Output the (X, Y) coordinate of the center of the cell containing the given text.  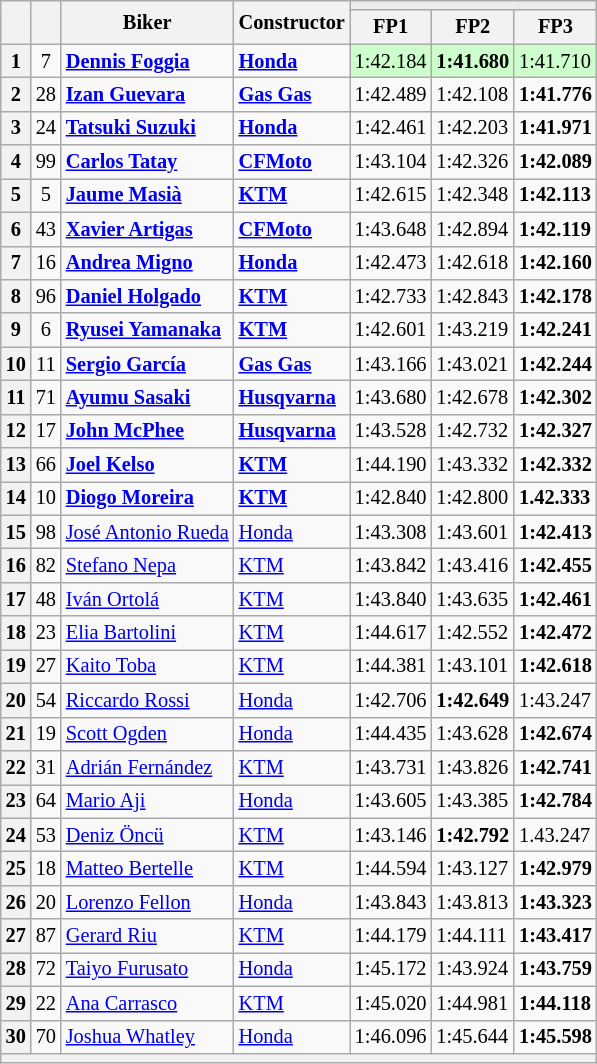
25 (16, 868)
96 (46, 296)
1:43.416 (472, 565)
1:41.776 (556, 94)
1:43.924 (472, 969)
82 (46, 565)
1:42.741 (556, 767)
1:42.489 (391, 94)
72 (46, 969)
1 (16, 61)
1:44.381 (391, 666)
1:42.241 (556, 330)
29 (16, 1003)
1:42.840 (391, 498)
Ana Carrasco (148, 1003)
1:43.842 (391, 565)
1:43.417 (556, 936)
1:43.826 (472, 767)
1:43.166 (391, 364)
1:42.732 (472, 431)
Joel Kelso (148, 465)
1:43.635 (472, 599)
1:42.119 (556, 229)
1:43.219 (472, 330)
54 (46, 700)
Elia Bartolini (148, 633)
9 (16, 330)
Mario Aji (148, 801)
1:42.472 (556, 633)
1:42.678 (472, 397)
1:42.108 (472, 94)
1:43.104 (391, 162)
1:43.813 (472, 902)
1:42.706 (391, 700)
1:43.601 (472, 532)
1:43.840 (391, 599)
1:44.594 (391, 868)
2 (16, 94)
1:46.096 (391, 1037)
Iván Ortolá (148, 599)
1:41.710 (556, 61)
1:42.178 (556, 296)
1:42.302 (556, 397)
Tatsuki Suzuki (148, 128)
1:41.971 (556, 128)
1:42.784 (556, 801)
Izan Guevara (148, 94)
Joshua Whatley (148, 1037)
Riccardo Rossi (148, 700)
1:43.127 (472, 868)
99 (46, 162)
1:43.323 (556, 902)
1:42.113 (556, 195)
1:43.146 (391, 835)
87 (46, 936)
1:41.680 (472, 61)
Jaume Masià (148, 195)
3 (16, 128)
1:42.601 (391, 330)
Sergio García (148, 364)
1:42.792 (472, 835)
Taiyo Furusato (148, 969)
1:44.111 (472, 936)
1:42.674 (556, 734)
1:44.190 (391, 465)
John McPhee (148, 431)
Dennis Foggia (148, 61)
1:44.435 (391, 734)
1:43.628 (472, 734)
1:42.413 (556, 532)
1:44.118 (556, 1003)
José Antonio Rueda (148, 532)
98 (46, 532)
1:42.733 (391, 296)
48 (46, 599)
1:42.473 (391, 263)
53 (46, 835)
FP2 (472, 27)
Ayumu Sasaki (148, 397)
1:45.644 (472, 1037)
Matteo Bertelle (148, 868)
1:42.649 (472, 700)
1:42.348 (472, 195)
64 (46, 801)
Deniz Öncü (148, 835)
Adrián Fernández (148, 767)
1:43.605 (391, 801)
71 (46, 397)
1:42.843 (472, 296)
1:43.528 (391, 431)
Kaito Toba (148, 666)
1:42.244 (556, 364)
1:42.203 (472, 128)
1:42.326 (472, 162)
1:43.021 (472, 364)
70 (46, 1037)
Biker (148, 22)
1:42.160 (556, 263)
Daniel Holgado (148, 296)
FP3 (556, 27)
1:45.172 (391, 969)
1:43.843 (391, 902)
26 (16, 902)
1:43.680 (391, 397)
Lorenzo Fellon (148, 902)
1:42.455 (556, 565)
1:42.552 (472, 633)
Xavier Artigas (148, 229)
13 (16, 465)
1:42.089 (556, 162)
1:43.332 (472, 465)
1:44.617 (391, 633)
1:42.615 (391, 195)
43 (46, 229)
Scott Ogden (148, 734)
1:43.385 (472, 801)
1:42.979 (556, 868)
1.42.333 (556, 498)
4 (16, 162)
1:42.894 (472, 229)
14 (16, 498)
30 (16, 1037)
21 (16, 734)
Diogo Moreira (148, 498)
Andrea Migno (148, 263)
1.43.247 (556, 835)
1:42.332 (556, 465)
FP1 (391, 27)
15 (16, 532)
1:43.247 (556, 700)
1:43.101 (472, 666)
1:42.800 (472, 498)
1:45.020 (391, 1003)
1:44.179 (391, 936)
Gerard Riu (148, 936)
1:42.184 (391, 61)
31 (46, 767)
Constructor (292, 22)
1:43.648 (391, 229)
Ryusei Yamanaka (148, 330)
1:43.731 (391, 767)
1:45.598 (556, 1037)
Carlos Tatay (148, 162)
66 (46, 465)
1:44.981 (472, 1003)
1:42.327 (556, 431)
1:43.308 (391, 532)
8 (16, 296)
12 (16, 431)
Stefano Nepa (148, 565)
1:43.759 (556, 969)
